Determine the (X, Y) coordinate at the center of the cell enclosing the given text.  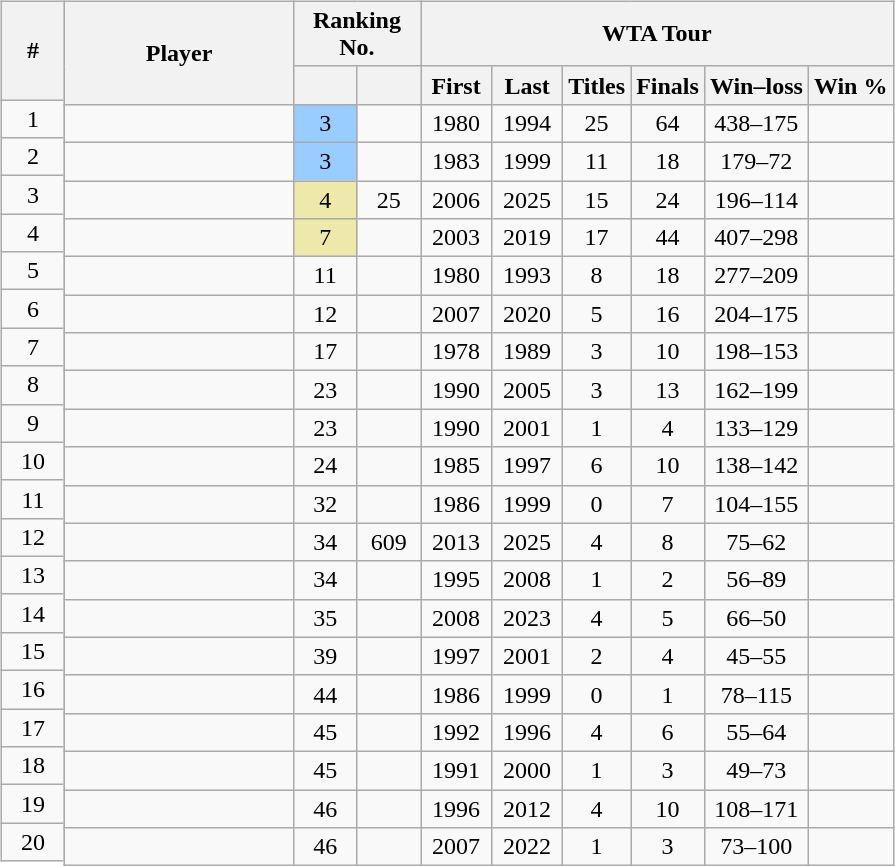
2003 (456, 238)
1993 (528, 276)
2022 (528, 847)
14 (33, 613)
108–171 (756, 809)
1983 (456, 161)
78–115 (756, 694)
56–89 (756, 580)
1995 (456, 580)
55–64 (756, 732)
73–100 (756, 847)
Win–loss (756, 85)
19 (33, 804)
2019 (528, 238)
609 (389, 542)
198–153 (756, 352)
Ranking No. (356, 34)
1985 (456, 466)
1989 (528, 352)
162–199 (756, 390)
32 (325, 504)
138–142 (756, 466)
2020 (528, 314)
2012 (528, 809)
2013 (456, 542)
Win % (850, 85)
407–298 (756, 238)
# (33, 50)
438–175 (756, 123)
2006 (456, 199)
64 (668, 123)
1978 (456, 352)
75–62 (756, 542)
35 (325, 618)
Finals (668, 85)
WTA Tour (656, 34)
133–129 (756, 428)
Titles (597, 85)
179–72 (756, 161)
2023 (528, 618)
39 (325, 656)
2005 (528, 390)
104–155 (756, 504)
1992 (456, 732)
204–175 (756, 314)
277–209 (756, 276)
2000 (528, 770)
1994 (528, 123)
Last (528, 85)
Player (180, 52)
First (456, 85)
9 (33, 423)
196–114 (756, 199)
66–50 (756, 618)
1991 (456, 770)
20 (33, 842)
49–73 (756, 770)
45–55 (756, 656)
